Locate the cell with the specified text and output its (x, y) center coordinate. 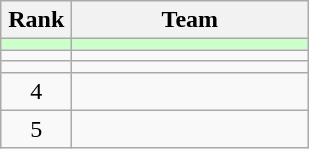
Rank (36, 20)
5 (36, 129)
4 (36, 91)
Team (190, 20)
